Return [x, y] of the center of cell containing provided text 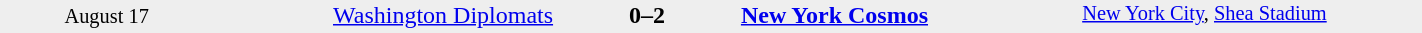
New York City, Shea Stadium [1252, 16]
August 17 [106, 16]
0–2 [648, 15]
New York Cosmos [910, 15]
Washington Diplomats [384, 15]
